Provide the [x, y] coordinate of the cell's center where the given text is located.  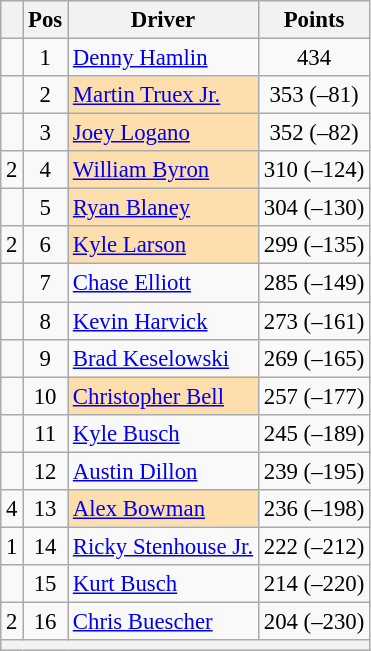
Pos [46, 20]
Chris Buescher [164, 621]
William Byron [164, 170]
7 [46, 283]
8 [46, 321]
Joey Logano [164, 133]
3 [46, 133]
Points [314, 20]
Brad Keselowski [164, 358]
Chase Elliott [164, 283]
Kevin Harvick [164, 321]
10 [46, 396]
11 [46, 433]
352 (–82) [314, 133]
9 [46, 358]
6 [46, 245]
Christopher Bell [164, 396]
5 [46, 208]
Austin Dillon [164, 471]
304 (–130) [314, 208]
Martin Truex Jr. [164, 95]
15 [46, 584]
12 [46, 471]
204 (–230) [314, 621]
245 (–189) [314, 433]
353 (–81) [314, 95]
13 [46, 509]
236 (–198) [314, 509]
310 (–124) [314, 170]
222 (–212) [314, 546]
Kurt Busch [164, 584]
Alex Bowman [164, 509]
257 (–177) [314, 396]
Kyle Larson [164, 245]
269 (–165) [314, 358]
434 [314, 58]
273 (–161) [314, 321]
Ryan Blaney [164, 208]
Driver [164, 20]
14 [46, 546]
214 (–220) [314, 584]
239 (–195) [314, 471]
Kyle Busch [164, 433]
16 [46, 621]
299 (–135) [314, 245]
Denny Hamlin [164, 58]
285 (–149) [314, 283]
Ricky Stenhouse Jr. [164, 546]
